Return (x, y) of the center of cell containing provided text 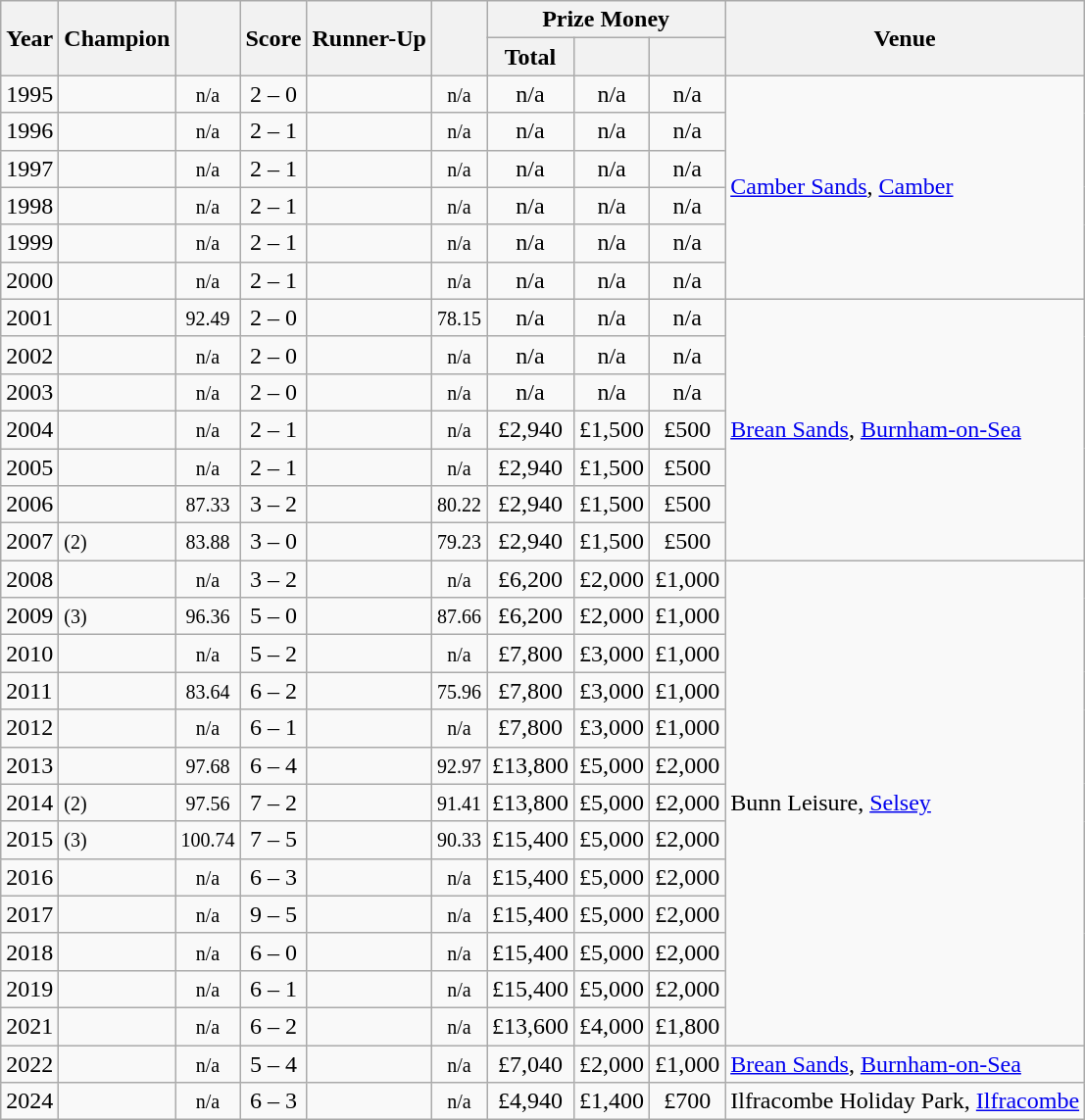
96.36 (208, 616)
Total (529, 57)
5 – 2 (273, 654)
2007 (29, 542)
1998 (29, 206)
100.74 (208, 840)
2017 (29, 914)
3 – 0 (273, 542)
2008 (29, 579)
2014 (29, 803)
£1,400 (612, 1101)
5 – 4 (273, 1063)
92.97 (459, 765)
2006 (29, 505)
2003 (29, 392)
Venue (906, 38)
£4,000 (612, 1026)
1995 (29, 94)
2005 (29, 467)
2010 (29, 654)
2016 (29, 877)
2022 (29, 1063)
90.33 (459, 840)
97.68 (208, 765)
78.15 (459, 317)
5 – 0 (273, 616)
83.64 (208, 691)
£7,040 (529, 1063)
2013 (29, 765)
1997 (29, 169)
Year (29, 38)
97.56 (208, 803)
92.49 (208, 317)
75.96 (459, 691)
Ilfracombe Holiday Park, Ilfracombe (906, 1101)
2004 (29, 429)
7 – 2 (273, 803)
2009 (29, 616)
2021 (29, 1026)
Bunn Leisure, Selsey (906, 803)
6 – 4 (273, 765)
Champion (118, 38)
2019 (29, 989)
87.33 (208, 505)
83.88 (208, 542)
79.23 (459, 542)
7 – 5 (273, 840)
£1,800 (688, 1026)
2002 (29, 355)
2012 (29, 728)
2011 (29, 691)
2024 (29, 1101)
£4,940 (529, 1101)
1999 (29, 243)
6 – 0 (273, 951)
87.66 (459, 616)
9 – 5 (273, 914)
1996 (29, 131)
2001 (29, 317)
Score (273, 38)
Camber Sands, Camber (906, 187)
2015 (29, 840)
2000 (29, 280)
2018 (29, 951)
Runner-Up (370, 38)
£13,600 (529, 1026)
80.22 (459, 505)
£700 (688, 1101)
Prize Money (606, 20)
91.41 (459, 803)
